Identify which cell holds the provided text, then report its (X, Y) central coordinate. 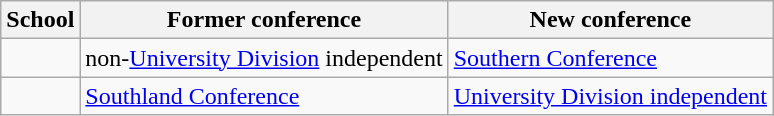
New conference (610, 20)
University Division independent (610, 96)
Former conference (264, 20)
non-University Division independent (264, 58)
Southern Conference (610, 58)
School (40, 20)
Southland Conference (264, 96)
